Search for the cell housing the specified text and yield its (X, Y) center coordinate. 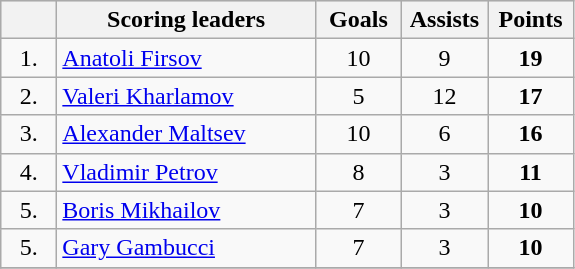
11 (531, 172)
Goals (358, 20)
4. (29, 172)
Anatoli Firsov (186, 58)
9 (444, 58)
19 (531, 58)
2. (29, 96)
5 (358, 96)
Points (531, 20)
12 (444, 96)
Scoring leaders (186, 20)
Boris Mikhailov (186, 210)
1. (29, 58)
Assists (444, 20)
8 (358, 172)
Valeri Kharlamov (186, 96)
Vladimir Petrov (186, 172)
Gary Gambucci (186, 248)
3. (29, 134)
16 (531, 134)
6 (444, 134)
17 (531, 96)
Alexander Maltsev (186, 134)
